Return the (x, y) coordinate for the center point of the cell that contains the specified text.  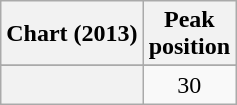
Chart (2013) (72, 34)
Peak position (189, 34)
30 (189, 85)
